Provide the (x, y) coordinate of the cell's center where the given text is located.  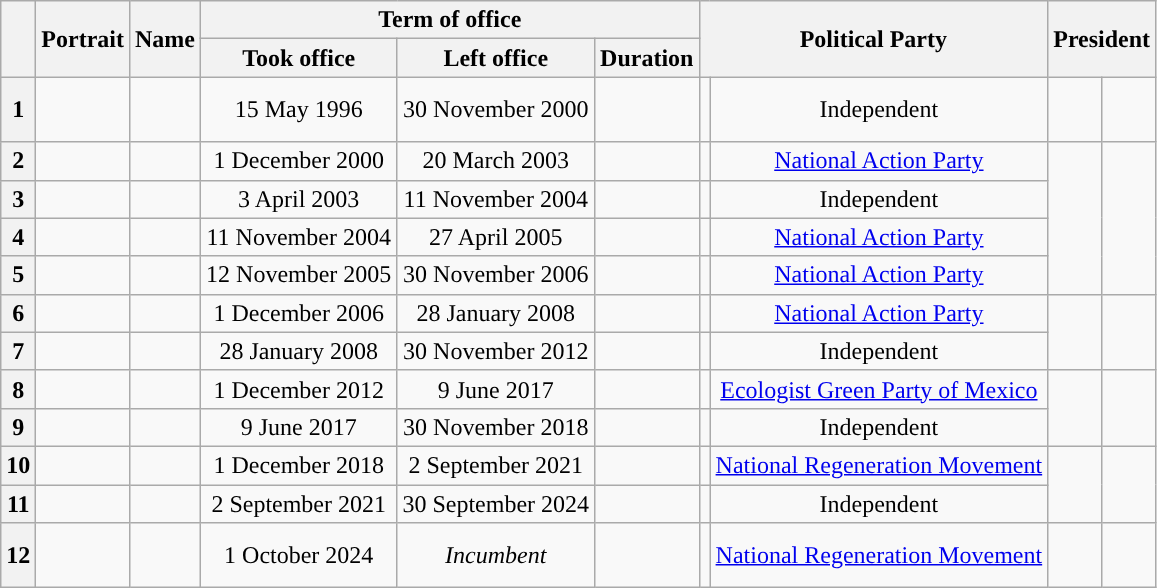
2 (18, 161)
15 May 1996 (299, 110)
4 (18, 237)
Political Party (874, 39)
30 November 2012 (496, 351)
11 (18, 503)
5 (18, 275)
President (1102, 39)
12 (18, 556)
20 March 2003 (496, 161)
Took office (299, 58)
30 November 2006 (496, 275)
Ecologist Green Party of Mexico (879, 389)
Duration (647, 58)
27 April 2005 (496, 237)
1 (18, 110)
Name (164, 39)
7 (18, 351)
6 (18, 313)
3 (18, 199)
30 November 2018 (496, 427)
Incumbent (496, 556)
10 (18, 465)
1 December 2006 (299, 313)
1 December 2012 (299, 389)
Left office (496, 58)
1 October 2024 (299, 556)
30 November 2000 (496, 110)
1 December 2018 (299, 465)
Term of office (450, 20)
Portrait (83, 39)
8 (18, 389)
9 (18, 427)
1 December 2000 (299, 161)
3 April 2003 (299, 199)
12 November 2005 (299, 275)
30 September 2024 (496, 503)
